Locate the cell with the specified text and output its (X, Y) center coordinate. 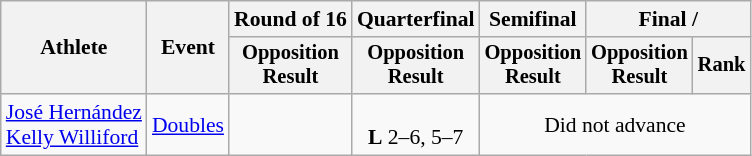
Event (188, 48)
Rank (722, 66)
L 2–6, 5–7 (416, 124)
Quarterfinal (416, 19)
Athlete (74, 48)
Final / (668, 19)
Round of 16 (290, 19)
Doubles (188, 124)
Did not advance (616, 124)
José HernándezKelly Williford (74, 124)
Semifinal (534, 19)
